Return the [x, y] coordinate for the center point of the cell that contains the specified text.  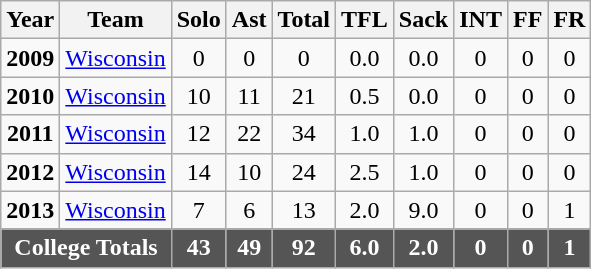
2.5 [365, 172]
43 [198, 248]
21 [304, 96]
TFL [365, 20]
INT [481, 20]
Team [116, 20]
34 [304, 134]
12 [198, 134]
0.5 [365, 96]
Total [304, 20]
6.0 [365, 248]
24 [304, 172]
2010 [30, 96]
College Totals [86, 248]
6 [249, 210]
2011 [30, 134]
92 [304, 248]
2012 [30, 172]
2009 [30, 58]
7 [198, 210]
FF [527, 20]
FR [570, 20]
Sack [423, 20]
Ast [249, 20]
13 [304, 210]
14 [198, 172]
9.0 [423, 210]
22 [249, 134]
11 [249, 96]
Solo [198, 20]
49 [249, 248]
Year [30, 20]
2013 [30, 210]
